For the text-containing cell, return its midpoint in [x, y] coordinate format. 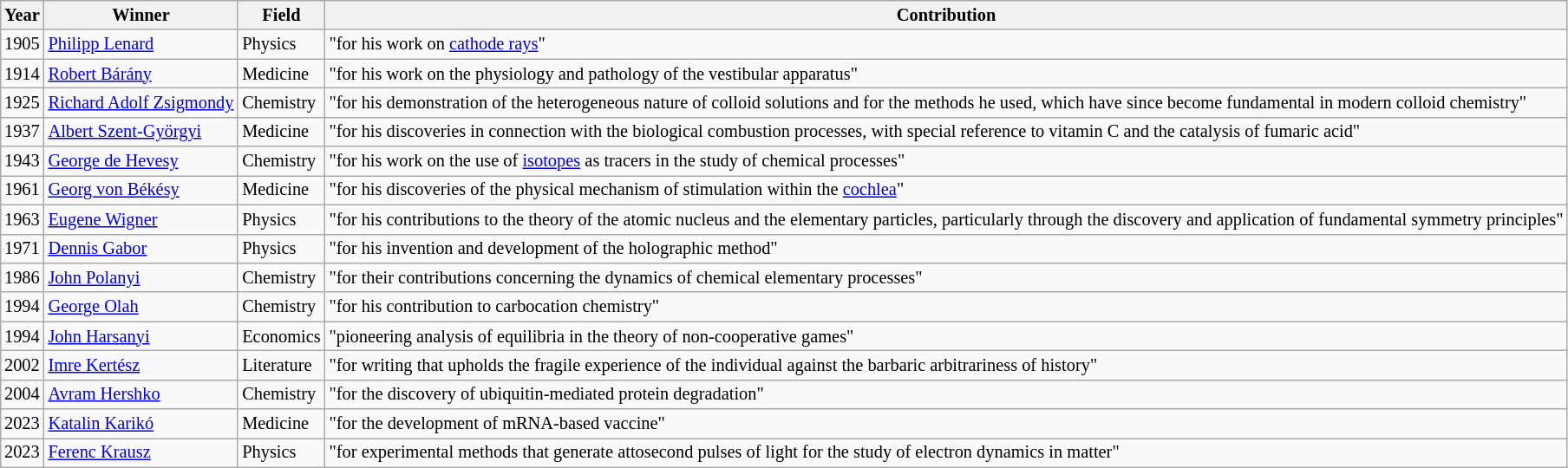
"for his work on the physiology and pathology of the vestibular apparatus" [947, 74]
Philipp Lenard [141, 44]
1963 [22, 219]
Literature [281, 366]
Albert Szent-Györgyi [141, 132]
Georg von Békésy [141, 191]
Avram Hershko [141, 394]
"for experimental methods that generate attosecond pulses of light for the study of electron dynamics in matter" [947, 453]
"for writing that upholds the fragile experience of the individual against the barbaric arbitrariness of history" [947, 366]
1914 [22, 74]
"for the development of mRNA-based vaccine" [947, 424]
1971 [22, 249]
Dennis Gabor [141, 249]
1937 [22, 132]
2004 [22, 394]
"for his work on cathode rays" [947, 44]
"for his discoveries of the physical mechanism of stimulation within the cochlea" [947, 191]
Imre Kertész [141, 366]
Robert Bárány [141, 74]
Winner [141, 16]
2002 [22, 366]
1905 [22, 44]
"for his work on the use of isotopes as tracers in the study of chemical processes" [947, 161]
Richard Adolf Zsigmondy [141, 103]
"pioneering analysis of equilibria in the theory of non-cooperative games" [947, 336]
Contribution [947, 16]
Economics [281, 336]
Year [22, 16]
George de Hevesy [141, 161]
John Polanyi [141, 278]
"for his discoveries in connection with the biological combustion processes, with special reference to vitamin C and the catalysis of fumaric acid" [947, 132]
1986 [22, 278]
George Olah [141, 307]
Ferenc Krausz [141, 453]
1943 [22, 161]
Eugene Wigner [141, 219]
Field [281, 16]
"for his invention and development of the holographic method" [947, 249]
"for the discovery of ubiquitin-mediated protein degradation" [947, 394]
"for their contributions concerning the dynamics of chemical elementary processes" [947, 278]
1925 [22, 103]
John Harsanyi [141, 336]
Katalin Karikó [141, 424]
"for his contribution to carbocation chemistry" [947, 307]
1961 [22, 191]
